Identify which cell holds the provided text, then report its (x, y) central coordinate. 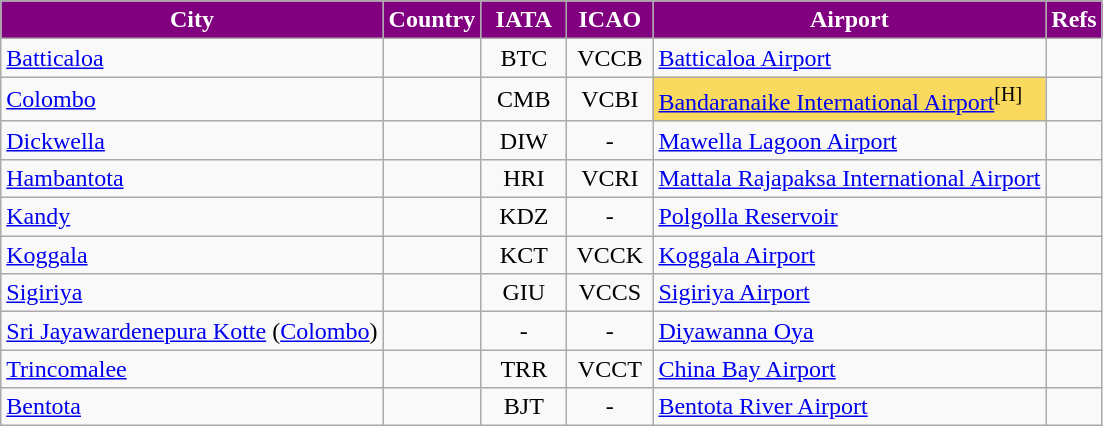
Mattala Rajapaksa International Airport (850, 178)
Refs (1074, 20)
Dickwella (192, 140)
ICAO (610, 20)
VCCT (610, 369)
Batticaloa (192, 58)
Sigiriya Airport (850, 293)
Polgolla Reservoir (850, 217)
KDZ (524, 217)
Colombo (192, 100)
Sigiriya (192, 293)
Trincomalee (192, 369)
HRI (524, 178)
Bentota (192, 407)
DIW (524, 140)
Hambantota (192, 178)
BJT (524, 407)
VCCK (610, 255)
GIU (524, 293)
Country (432, 20)
Diyawanna Oya (850, 331)
Bentota River Airport (850, 407)
Mawella Lagoon Airport (850, 140)
KCT (524, 255)
VCRI (610, 178)
CMB (524, 100)
Batticaloa Airport (850, 58)
Kandy (192, 217)
Koggala Airport (850, 255)
VCBI (610, 100)
VCCS (610, 293)
City (192, 20)
China Bay Airport (850, 369)
IATA (524, 20)
TRR (524, 369)
Bandaranaike International Airport[H] (850, 100)
BTC (524, 58)
Koggala (192, 255)
Sri Jayawardenepura Kotte (Colombo) (192, 331)
VCCB (610, 58)
Airport (850, 20)
